For the text-containing cell, return its midpoint in (x, y) coordinate format. 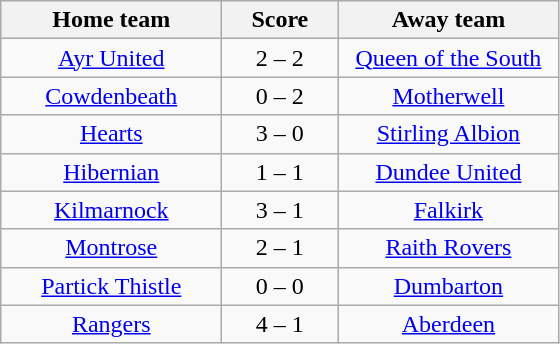
Falkirk (448, 210)
Away team (448, 20)
Motherwell (448, 96)
Aberdeen (448, 324)
1 – 1 (280, 172)
4 – 1 (280, 324)
3 – 0 (280, 134)
0 – 0 (280, 286)
Dumbarton (448, 286)
Hibernian (112, 172)
Kilmarnock (112, 210)
Dundee United (448, 172)
2 – 1 (280, 248)
2 – 2 (280, 58)
Montrose (112, 248)
3 – 1 (280, 210)
Queen of the South (448, 58)
0 – 2 (280, 96)
Stirling Albion (448, 134)
Score (280, 20)
Ayr United (112, 58)
Partick Thistle (112, 286)
Cowdenbeath (112, 96)
Hearts (112, 134)
Raith Rovers (448, 248)
Rangers (112, 324)
Home team (112, 20)
